Determine the [X, Y] coordinate at the center of the cell enclosing the given text.  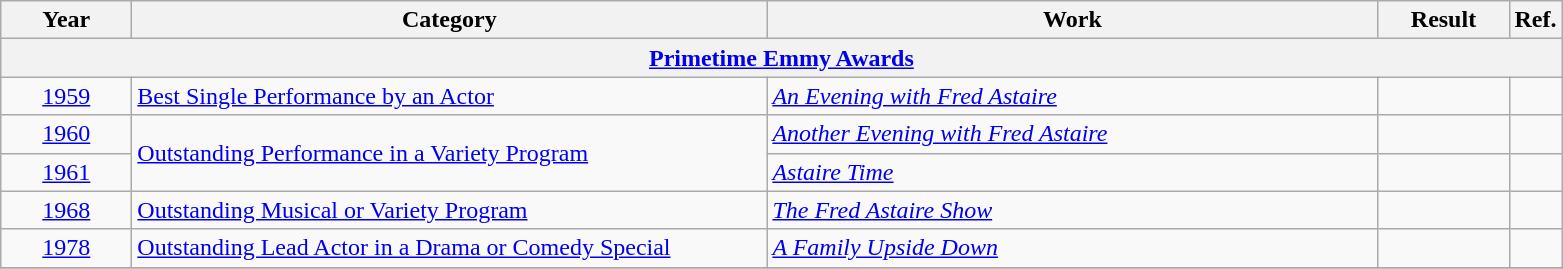
Result [1444, 20]
Primetime Emmy Awards [782, 58]
1978 [66, 248]
A Family Upside Down [1072, 248]
1968 [66, 210]
Best Single Performance by an Actor [450, 96]
1959 [66, 96]
Outstanding Lead Actor in a Drama or Comedy Special [450, 248]
Outstanding Musical or Variety Program [450, 210]
Work [1072, 20]
1960 [66, 134]
An Evening with Fred Astaire [1072, 96]
Year [66, 20]
Another Evening with Fred Astaire [1072, 134]
Astaire Time [1072, 172]
Outstanding Performance in a Variety Program [450, 153]
1961 [66, 172]
Ref. [1536, 20]
The Fred Astaire Show [1072, 210]
Category [450, 20]
